Find where the given text appears and provide that cell's center as (x, y) coordinate. 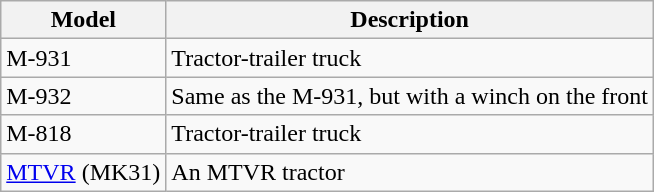
M-932 (84, 96)
M-931 (84, 58)
MTVR (MK31) (84, 172)
Description (410, 20)
Model (84, 20)
An MTVR tractor (410, 172)
Same as the M-931, but with a winch on the front (410, 96)
M-818 (84, 134)
